Scan for the cell matching the given text and deliver its [X, Y] coordinate at center. 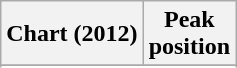
Chart (2012) [72, 34]
Peakposition [189, 34]
